Detect which cell encompasses the target text, then output its (X, Y) center coordinate. 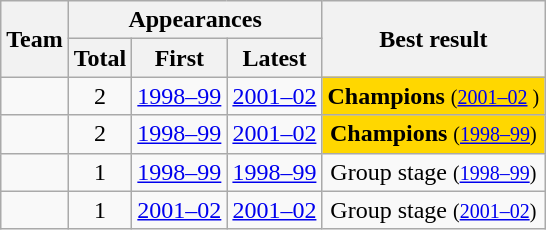
Champions (2001–02 ) (434, 96)
Latest (274, 58)
Total (100, 58)
First (180, 58)
Group stage (2001–02) (434, 210)
Group stage (1998–99) (434, 172)
Best result (434, 39)
Champions (1998–99) (434, 134)
Appearances (195, 20)
Team (35, 39)
